Find where the given text appears and provide that cell's center as (X, Y) coordinate. 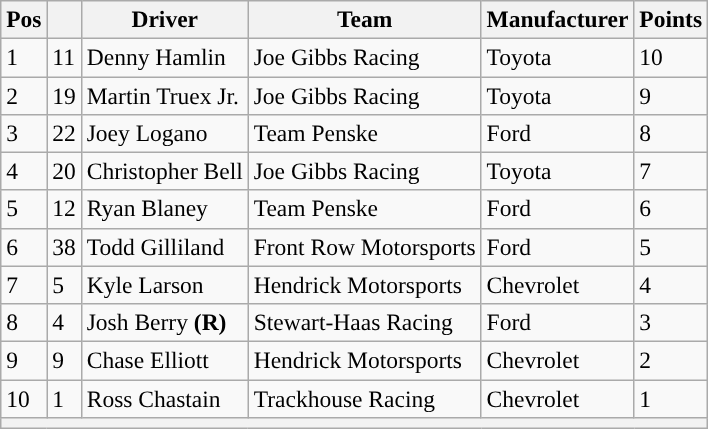
22 (64, 133)
Pos (24, 19)
Stewart-Haas Racing (364, 322)
Points (671, 19)
Manufacturer (558, 19)
Martin Truex Jr. (164, 95)
Todd Gilliland (164, 247)
Ryan Blaney (164, 209)
19 (64, 95)
20 (64, 171)
Team (364, 19)
Driver (164, 19)
Front Row Motorsports (364, 247)
Kyle Larson (164, 285)
Christopher Bell (164, 171)
Joey Logano (164, 133)
11 (64, 57)
12 (64, 209)
Josh Berry (R) (164, 322)
Chase Elliott (164, 360)
38 (64, 247)
Ross Chastain (164, 398)
Trackhouse Racing (364, 398)
Denny Hamlin (164, 57)
